From the cell containing the given text, extract its center point as (x, y) coordinate. 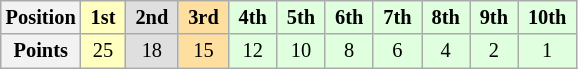
1st (104, 17)
3rd (203, 17)
7th (397, 17)
12 (253, 51)
9th (494, 17)
4th (253, 17)
6th (349, 17)
18 (152, 51)
Position (41, 17)
10 (301, 51)
15 (203, 51)
6 (397, 51)
10th (547, 17)
5th (301, 17)
8 (349, 51)
1 (547, 51)
4 (446, 51)
2nd (152, 17)
Points (41, 51)
8th (446, 17)
25 (104, 51)
2 (494, 51)
